Capture the cell that displays the provided text and extract its [x, y] central coordinate. 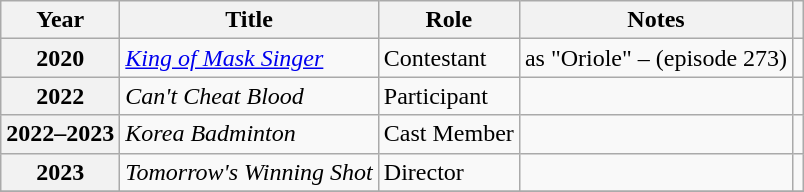
2023 [60, 172]
Cast Member [448, 134]
Director [448, 172]
Year [60, 20]
Participant [448, 96]
2022–2023 [60, 134]
Can't Cheat Blood [249, 96]
Contestant [448, 58]
King of Mask Singer [249, 58]
Title [249, 20]
2022 [60, 96]
Tomorrow's Winning Shot [249, 172]
Korea Badminton [249, 134]
Role [448, 20]
Notes [656, 20]
2020 [60, 58]
as "Oriole" – (episode 273) [656, 58]
